Pinpoint the cell where the given text exists, returning its [X, Y] midpoint coordinate. 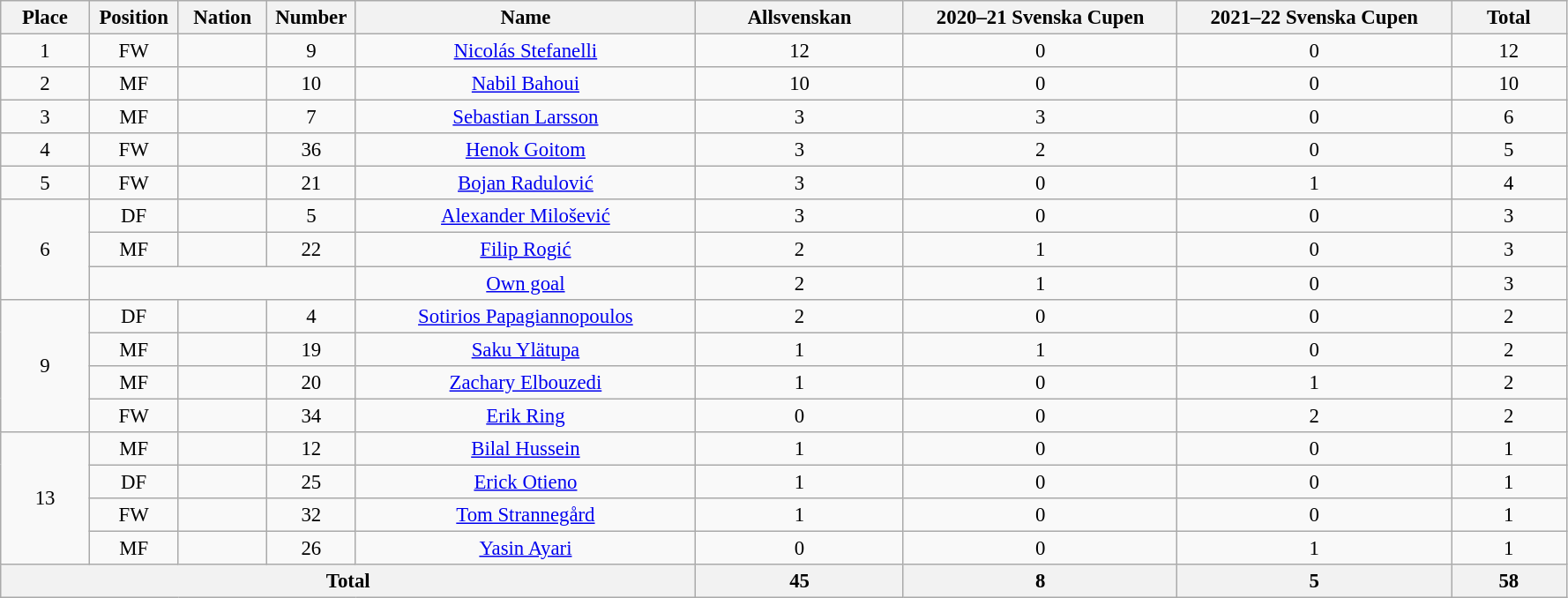
Bojan Radulović [526, 183]
Nation [222, 18]
Saku Ylätupa [526, 349]
19 [312, 349]
Allsvenskan [800, 18]
Erick Otieno [526, 482]
Erik Ring [526, 415]
26 [312, 548]
21 [312, 183]
25 [312, 482]
Sotirios Papagiannopoulos [526, 316]
Henok Goitom [526, 150]
Alexander Milošević [526, 216]
7 [312, 117]
Number [312, 18]
2021–22 Svenska Cupen [1314, 18]
Nicolás Stefanelli [526, 51]
Sebastian Larsson [526, 117]
Place [46, 18]
Own goal [526, 283]
Filip Rogić [526, 250]
2020–21 Svenska Cupen [1041, 18]
13 [46, 498]
45 [800, 581]
Zachary Elbouzedi [526, 382]
58 [1510, 581]
36 [312, 150]
Bilal Hussein [526, 449]
32 [312, 515]
Position [134, 18]
Yasin Ayari [526, 548]
22 [312, 250]
20 [312, 382]
Name [526, 18]
Nabil Bahoui [526, 84]
8 [1041, 581]
34 [312, 415]
Tom Strannegård [526, 515]
